Pinpoint the cell where the given text exists, returning its (X, Y) midpoint coordinate. 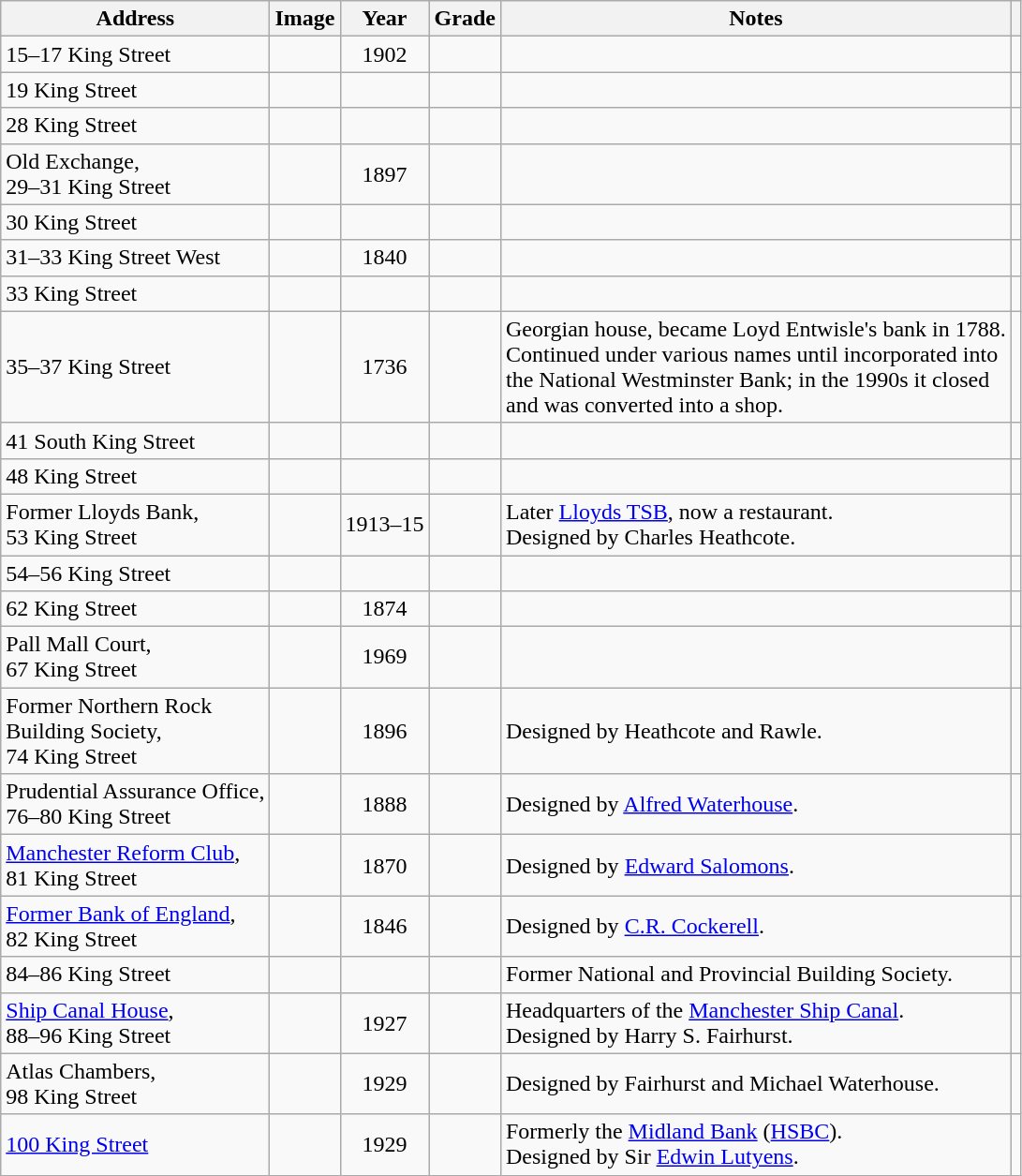
1736 (384, 367)
84–86 King Street (135, 975)
Former Northern RockBuilding Society,74 King Street (135, 731)
28 King Street (135, 126)
1870 (384, 866)
62 King Street (135, 609)
35–37 King Street (135, 367)
1896 (384, 731)
1927 (384, 1023)
1846 (384, 926)
30 King Street (135, 222)
Manchester Reform Club,81 King Street (135, 866)
Grade (465, 19)
Former National and Provincial Building Society. (755, 975)
1888 (384, 804)
1913–15 (384, 525)
Ship Canal House,88–96 King Street (135, 1023)
Designed by Edward Salomons. (755, 866)
33 King Street (135, 293)
15–17 King Street (135, 54)
100 King Street (135, 1145)
Headquarters of the Manchester Ship Canal.Designed by Harry S. Fairhurst. (755, 1023)
1840 (384, 258)
19 King Street (135, 90)
Image (305, 19)
54–56 King Street (135, 573)
1902 (384, 54)
Formerly the Midland Bank (HSBC).Designed by Sir Edwin Lutyens. (755, 1145)
Designed by Fairhurst and Michael Waterhouse. (755, 1083)
Former Bank of England,82 King Street (135, 926)
31–33 King Street West (135, 258)
Address (135, 19)
Former Lloyds Bank,53 King Street (135, 525)
1969 (384, 658)
Designed by C.R. Cockerell. (755, 926)
Prudential Assurance Office,76–80 King Street (135, 804)
Notes (755, 19)
48 King Street (135, 476)
Later Lloyds TSB, now a restaurant.Designed by Charles Heathcote. (755, 525)
Old Exchange,29–31 King Street (135, 174)
Pall Mall Court,67 King Street (135, 658)
41 South King Street (135, 440)
Atlas Chambers,98 King Street (135, 1083)
Year (384, 19)
Designed by Heathcote and Rawle. (755, 731)
1897 (384, 174)
Designed by Alfred Waterhouse. (755, 804)
1874 (384, 609)
